Capture the cell that displays the provided text and extract its [x, y] central coordinate. 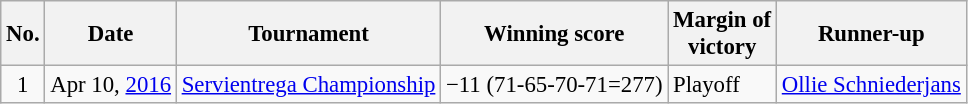
Margin ofvictory [722, 34]
No. [23, 34]
Servientrega Championship [308, 85]
Runner-up [871, 34]
Date [110, 34]
Ollie Schniederjans [871, 85]
Playoff [722, 85]
Winning score [554, 34]
Apr 10, 2016 [110, 85]
Tournament [308, 34]
−11 (71-65-70-71=277) [554, 85]
1 [23, 85]
